From the cell containing the given text, extract its center point as (x, y) coordinate. 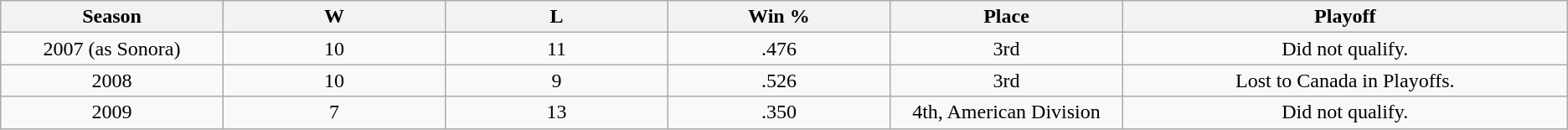
2009 (112, 112)
.350 (779, 112)
7 (333, 112)
.476 (779, 49)
9 (556, 81)
Win % (779, 17)
.526 (779, 81)
Playoff (1345, 17)
W (333, 17)
Lost to Canada in Playoffs. (1345, 81)
L (556, 17)
Place (1007, 17)
Season (112, 17)
2007 (as Sonora) (112, 49)
4th, American Division (1007, 112)
2008 (112, 81)
11 (556, 49)
13 (556, 112)
